Determine the (x, y) coordinate at the center of the cell enclosing the given text.  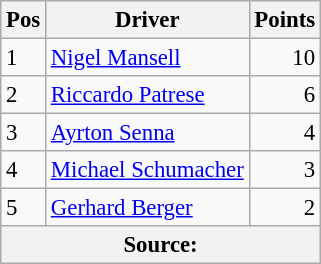
Michael Schumacher (148, 170)
Points (284, 20)
Nigel Mansell (148, 58)
6 (284, 95)
Driver (148, 20)
Source: (161, 245)
Gerhard Berger (148, 208)
Pos (24, 20)
5 (24, 208)
10 (284, 58)
Riccardo Patrese (148, 95)
1 (24, 58)
Ayrton Senna (148, 133)
